Capture the cell that displays the provided text and extract its (x, y) central coordinate. 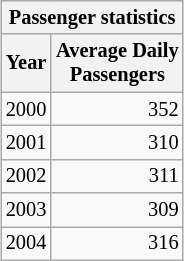
2004 (26, 243)
Year (26, 63)
Average Daily Passengers (117, 63)
309 (117, 210)
310 (117, 142)
Passenger statistics (92, 17)
2003 (26, 210)
316 (117, 243)
311 (117, 176)
2001 (26, 142)
2002 (26, 176)
352 (117, 109)
2000 (26, 109)
